From the cell containing the given text, extract its center point as (x, y) coordinate. 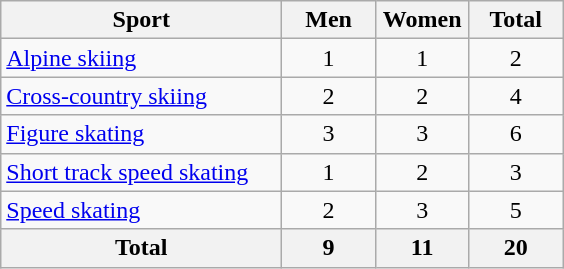
Cross-country skiing (142, 96)
Figure skating (142, 134)
6 (516, 134)
9 (329, 248)
Alpine skiing (142, 58)
Speed skating (142, 210)
Men (329, 20)
Sport (142, 20)
4 (516, 96)
5 (516, 210)
Short track speed skating (142, 172)
20 (516, 248)
Women (422, 20)
11 (422, 248)
